Provide the [x, y] coordinate of the cell's center where the given text is located.  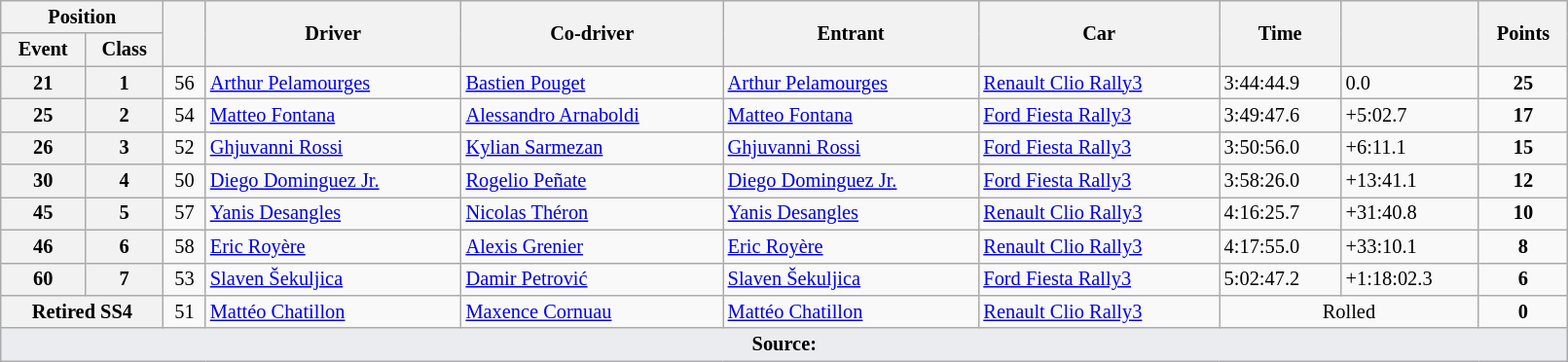
Alessandro Arnaboldi [592, 115]
51 [185, 311]
Alexis Grenier [592, 246]
+33:10.1 [1409, 246]
17 [1523, 115]
56 [185, 83]
21 [43, 83]
+5:02.7 [1409, 115]
57 [185, 213]
58 [185, 246]
Points [1523, 33]
15 [1523, 148]
Damir Petrović [592, 279]
Time [1281, 33]
Position [82, 17]
3:44:44.9 [1281, 83]
Co-driver [592, 33]
Maxence Cornuau [592, 311]
Class [125, 50]
Source: [784, 344]
12 [1523, 181]
4 [125, 181]
+13:41.1 [1409, 181]
Rolled [1349, 311]
+6:11.1 [1409, 148]
4:16:25.7 [1281, 213]
Driver [333, 33]
3:58:26.0 [1281, 181]
52 [185, 148]
60 [43, 279]
Retired SS4 [82, 311]
53 [185, 279]
50 [185, 181]
+31:40.8 [1409, 213]
5:02:47.2 [1281, 279]
3:49:47.6 [1281, 115]
Rogelio Peñate [592, 181]
7 [125, 279]
0.0 [1409, 83]
Bastien Pouget [592, 83]
1 [125, 83]
3:50:56.0 [1281, 148]
0 [1523, 311]
Nicolas Théron [592, 213]
Event [43, 50]
26 [43, 148]
10 [1523, 213]
45 [43, 213]
Kylian Sarmezan [592, 148]
+1:18:02.3 [1409, 279]
46 [43, 246]
4:17:55.0 [1281, 246]
Car [1098, 33]
3 [125, 148]
8 [1523, 246]
Entrant [851, 33]
2 [125, 115]
5 [125, 213]
54 [185, 115]
30 [43, 181]
